Extract the (x, y) coordinate from the center of the cell holding the provided text.  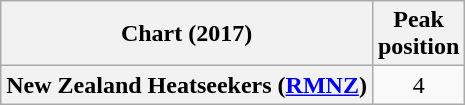
4 (418, 85)
Peakposition (418, 34)
Chart (2017) (187, 34)
New Zealand Heatseekers (RMNZ) (187, 85)
